Scan for the cell matching the given text and deliver its (X, Y) coordinate at center. 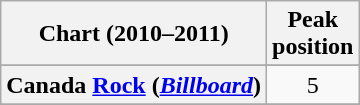
Chart (2010–2011) (134, 34)
5 (313, 85)
Canada Rock (Billboard) (134, 85)
Peakposition (313, 34)
